Pinpoint the cell where the given text exists, returning its (x, y) midpoint coordinate. 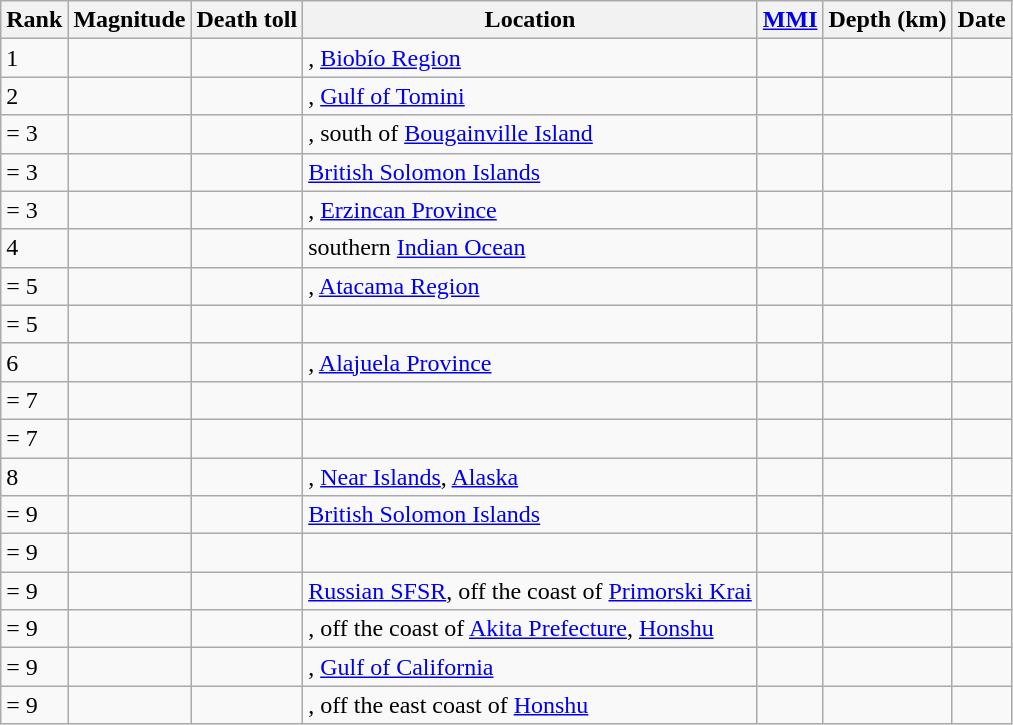
Date (982, 20)
6 (34, 362)
Location (530, 20)
8 (34, 477)
, Near Islands, Alaska (530, 477)
, Atacama Region (530, 286)
Depth (km) (888, 20)
, off the east coast of Honshu (530, 705)
, Gulf of Tomini (530, 96)
Rank (34, 20)
Russian SFSR, off the coast of Primorski Krai (530, 591)
, Biobío Region (530, 58)
4 (34, 248)
Magnitude (130, 20)
1 (34, 58)
MMI (790, 20)
2 (34, 96)
, Gulf of California (530, 667)
, Erzincan Province (530, 210)
, south of Bougainville Island (530, 134)
, Alajuela Province (530, 362)
, off the coast of Akita Prefecture, Honshu (530, 629)
southern Indian Ocean (530, 248)
Death toll (247, 20)
